Determine the [x, y] coordinate at the center of the cell enclosing the given text.  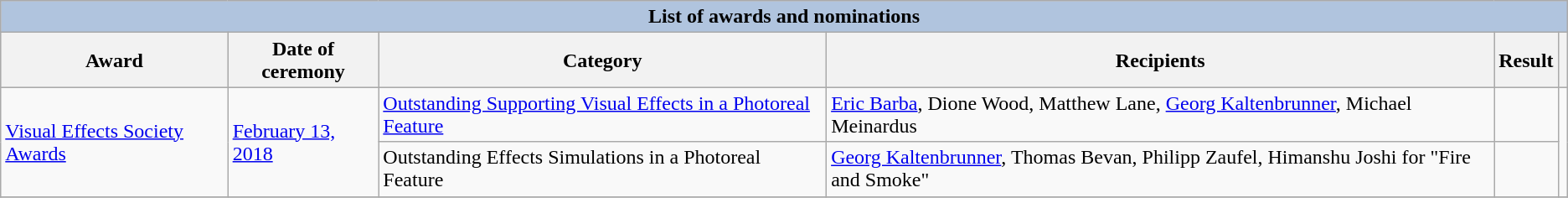
Outstanding Supporting Visual Effects in a Photoreal Feature [603, 114]
Date of ceremony [303, 60]
List of awards and nominations [784, 17]
Award [114, 60]
Recipients [1161, 60]
Result [1526, 60]
Georg Kaltenbrunner, Thomas Bevan, Philipp Zaufel, Himanshu Joshi for "Fire and Smoke" [1161, 169]
Category [603, 60]
February 13, 2018 [303, 142]
Outstanding Effects Simulations in a Photoreal Feature [603, 169]
Eric Barba, Dione Wood, Matthew Lane, Georg Kaltenbrunner, Michael Meinardus [1161, 114]
Visual Effects Society Awards [114, 142]
